Pinpoint the cell where the given text exists, returning its (X, Y) midpoint coordinate. 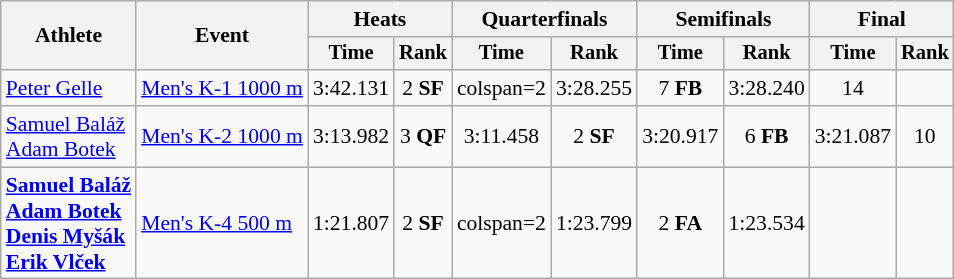
3:28.240 (766, 88)
Quarterfinals (544, 19)
14 (853, 88)
3:11.458 (502, 136)
3:21.087 (853, 136)
Men's K-4 500 m (222, 223)
10 (925, 136)
1:23.799 (594, 223)
Samuel BalážAdam BotekDenis MyšákErik Vlček (68, 223)
Men's K-2 1000 m (222, 136)
Final (882, 19)
Athlete (68, 36)
1:23.534 (766, 223)
Samuel BalážAdam Botek (68, 136)
7 FB (680, 88)
1:21.807 (351, 223)
Event (222, 36)
2 FA (680, 223)
6 FB (766, 136)
Heats (380, 19)
Peter Gelle (68, 88)
Men's K-1 1000 m (222, 88)
3:13.982 (351, 136)
3:20.917 (680, 136)
3:42.131 (351, 88)
3 QF (423, 136)
3:28.255 (594, 88)
Semifinals (724, 19)
